Extract the (X, Y) coordinate from the center of the cell holding the provided text.  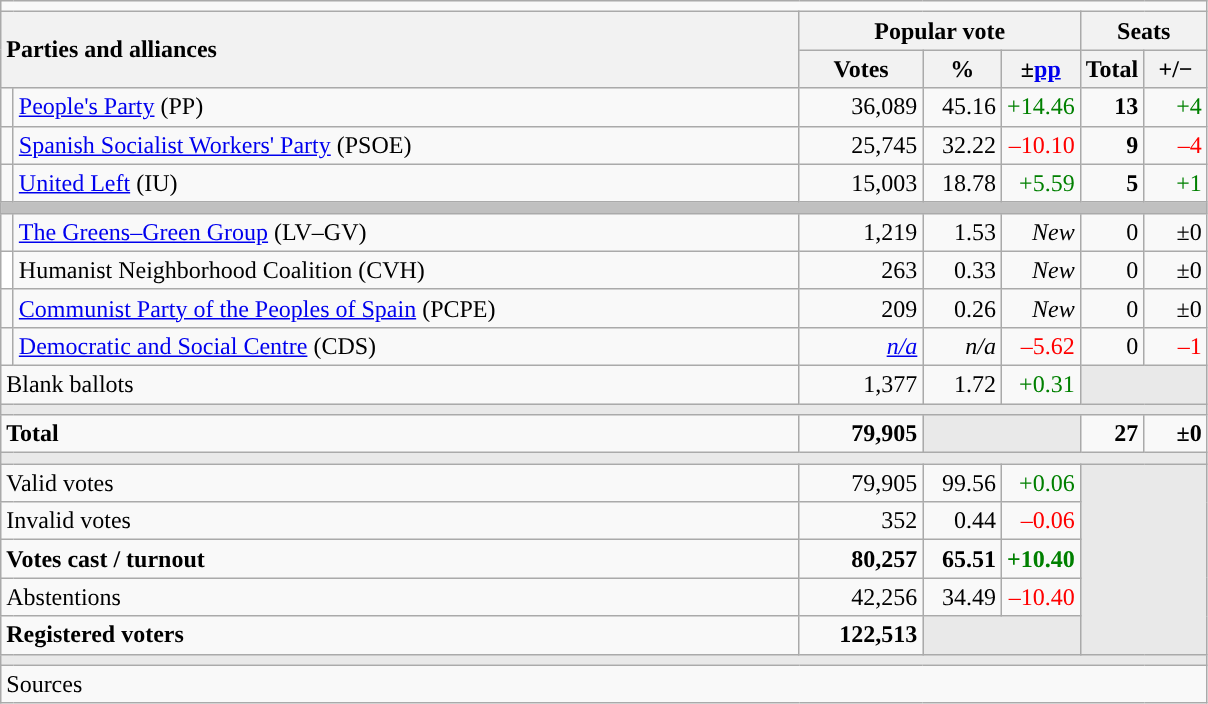
–1 (1176, 346)
34.49 (962, 597)
0.44 (962, 521)
36,089 (861, 107)
65.51 (962, 559)
13 (1112, 107)
People's Party (PP) (406, 107)
+10.40 (1040, 559)
Abstentions (400, 597)
Parties and alliances (400, 50)
Seats (1144, 31)
5 (1112, 183)
±pp (1040, 69)
32.22 (962, 145)
+4 (1176, 107)
122,513 (861, 635)
18.78 (962, 183)
9 (1112, 145)
25,745 (861, 145)
The Greens–Green Group (LV–GV) (406, 232)
1,219 (861, 232)
–4 (1176, 145)
352 (861, 521)
% (962, 69)
Spanish Socialist Workers' Party (PSOE) (406, 145)
27 (1112, 434)
–10.40 (1040, 597)
Popular vote (940, 31)
–0.06 (1040, 521)
Communist Party of the Peoples of Spain (PCPE) (406, 308)
0.33 (962, 270)
Democratic and Social Centre (CDS) (406, 346)
Humanist Neighborhood Coalition (CVH) (406, 270)
263 (861, 270)
+1 (1176, 183)
Valid votes (400, 483)
15,003 (861, 183)
Registered voters (400, 635)
Votes cast / turnout (400, 559)
United Left (IU) (406, 183)
80,257 (861, 559)
+0.31 (1040, 384)
1.53 (962, 232)
+14.46 (1040, 107)
+/− (1176, 69)
Blank ballots (400, 384)
1.72 (962, 384)
–5.62 (1040, 346)
–10.10 (1040, 145)
Sources (604, 684)
45.16 (962, 107)
99.56 (962, 483)
+5.59 (1040, 183)
Votes (861, 69)
42,256 (861, 597)
Invalid votes (400, 521)
209 (861, 308)
0.26 (962, 308)
1,377 (861, 384)
+0.06 (1040, 483)
